Determine the [X, Y] coordinate at the center of the cell enclosing the given text.  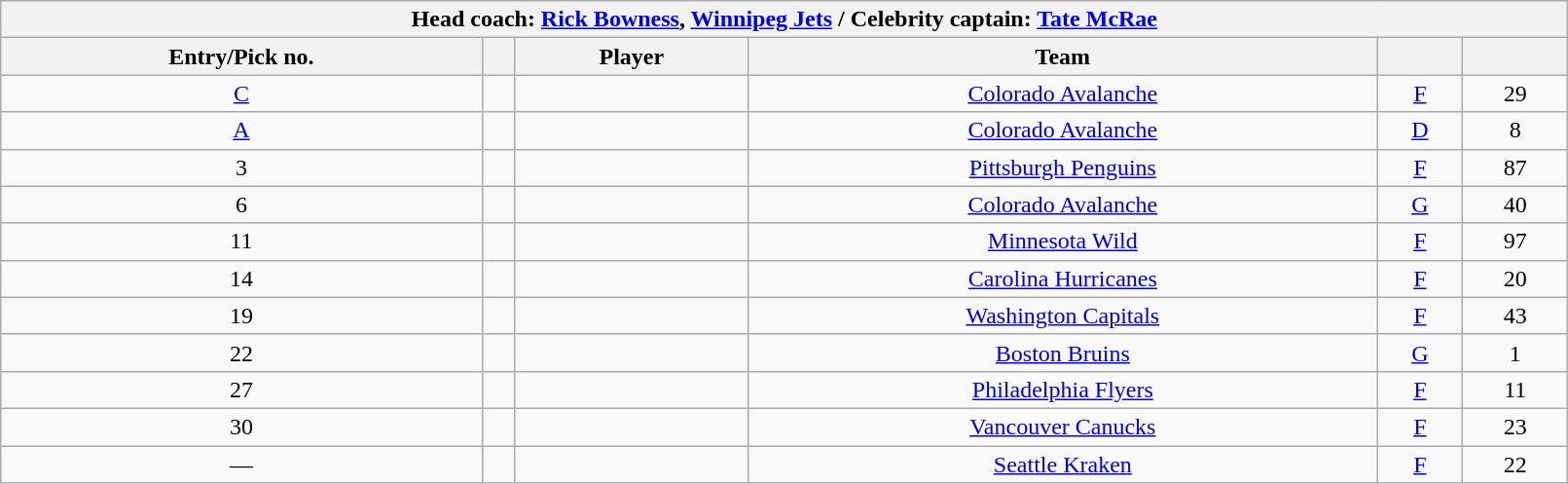
Minnesota Wild [1063, 242]
Seattle Kraken [1063, 465]
3 [241, 168]
Head coach: Rick Bowness, Winnipeg Jets / Celebrity captain: Tate McRae [784, 19]
1 [1515, 353]
Philadelphia Flyers [1063, 390]
43 [1515, 316]
Pittsburgh Penguins [1063, 168]
6 [241, 205]
87 [1515, 168]
19 [241, 316]
40 [1515, 205]
Entry/Pick no. [241, 56]
A [241, 130]
D [1419, 130]
Boston Bruins [1063, 353]
20 [1515, 279]
Washington Capitals [1063, 316]
C [241, 93]
27 [241, 390]
8 [1515, 130]
23 [1515, 427]
Player [631, 56]
Carolina Hurricanes [1063, 279]
30 [241, 427]
Vancouver Canucks [1063, 427]
— [241, 465]
14 [241, 279]
97 [1515, 242]
Team [1063, 56]
29 [1515, 93]
